Pinpoint the cell where the given text exists, returning its (X, Y) midpoint coordinate. 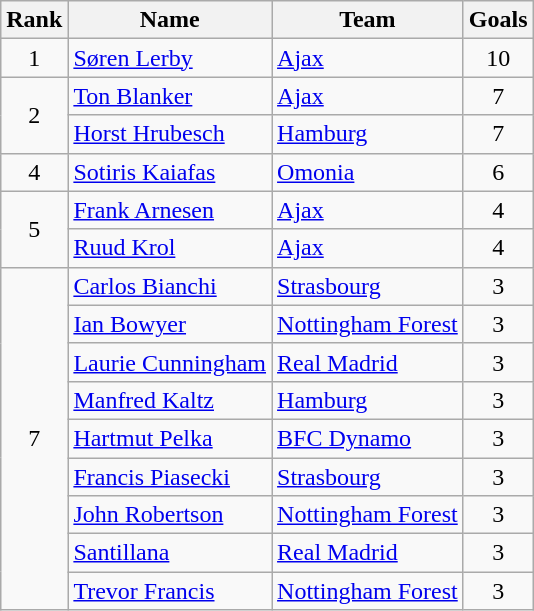
Francis Piasecki (170, 477)
Omonia (368, 172)
6 (498, 172)
Hartmut Pelka (170, 438)
John Robertson (170, 515)
Ton Blanker (170, 96)
Santillana (170, 553)
Horst Hrubesch (170, 134)
Ruud Krol (170, 248)
Trevor Francis (170, 591)
Team (368, 20)
5 (34, 229)
Manfred Kaltz (170, 400)
Ian Bowyer (170, 324)
BFC Dynamo (368, 438)
Frank Arnesen (170, 210)
10 (498, 58)
Name (170, 20)
Sotiris Kaiafas (170, 172)
Carlos Bianchi (170, 286)
Laurie Cunningham (170, 362)
Goals (498, 20)
2 (34, 115)
Rank (34, 20)
1 (34, 58)
Søren Lerby (170, 58)
